Identify which cell holds the provided text, then report its [x, y] central coordinate. 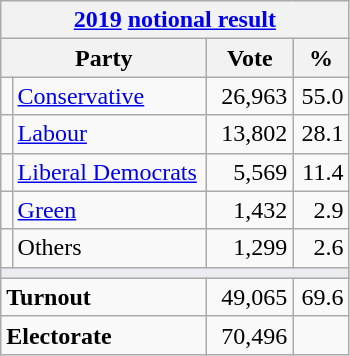
Turnout [104, 297]
Green [110, 210]
55.0 [321, 96]
69.6 [321, 297]
70,496 [250, 335]
13,802 [250, 134]
Labour [110, 134]
Electorate [104, 335]
2019 notional result [175, 20]
Party [104, 58]
26,963 [250, 96]
Vote [250, 58]
Others [110, 248]
2.9 [321, 210]
1,299 [250, 248]
2.6 [321, 248]
5,569 [250, 172]
Conservative [110, 96]
Liberal Democrats [110, 172]
49,065 [250, 297]
% [321, 58]
11.4 [321, 172]
28.1 [321, 134]
1,432 [250, 210]
